Return the [X, Y] coordinate for the center point of the cell that contains the specified text.  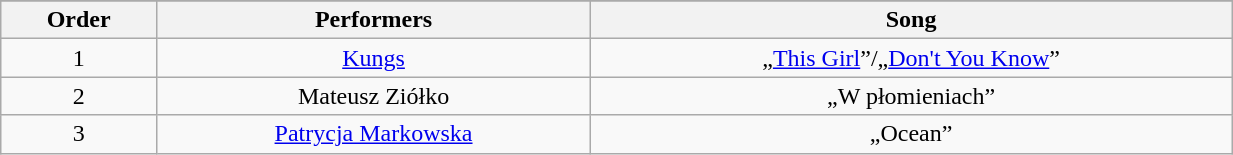
Patrycja Markowska [374, 134]
Performers [374, 20]
Order [79, 20]
3 [79, 134]
2 [79, 96]
1 [79, 58]
Mateusz Ziółko [374, 96]
Kungs [374, 58]
„W płomieniach” [912, 96]
„Ocean” [912, 134]
„This Girl”/„Don't You Know” [912, 58]
Song [912, 20]
